Detect which cell encompasses the target text, then output its (x, y) center coordinate. 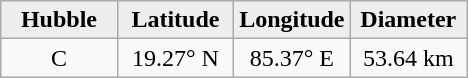
85.37° E (292, 58)
C (59, 58)
19.27° N (175, 58)
Hubble (59, 20)
Latitude (175, 20)
Longitude (292, 20)
Diameter (408, 20)
53.64 km (408, 58)
